Scan for the cell matching the given text and deliver its [x, y] coordinate at center. 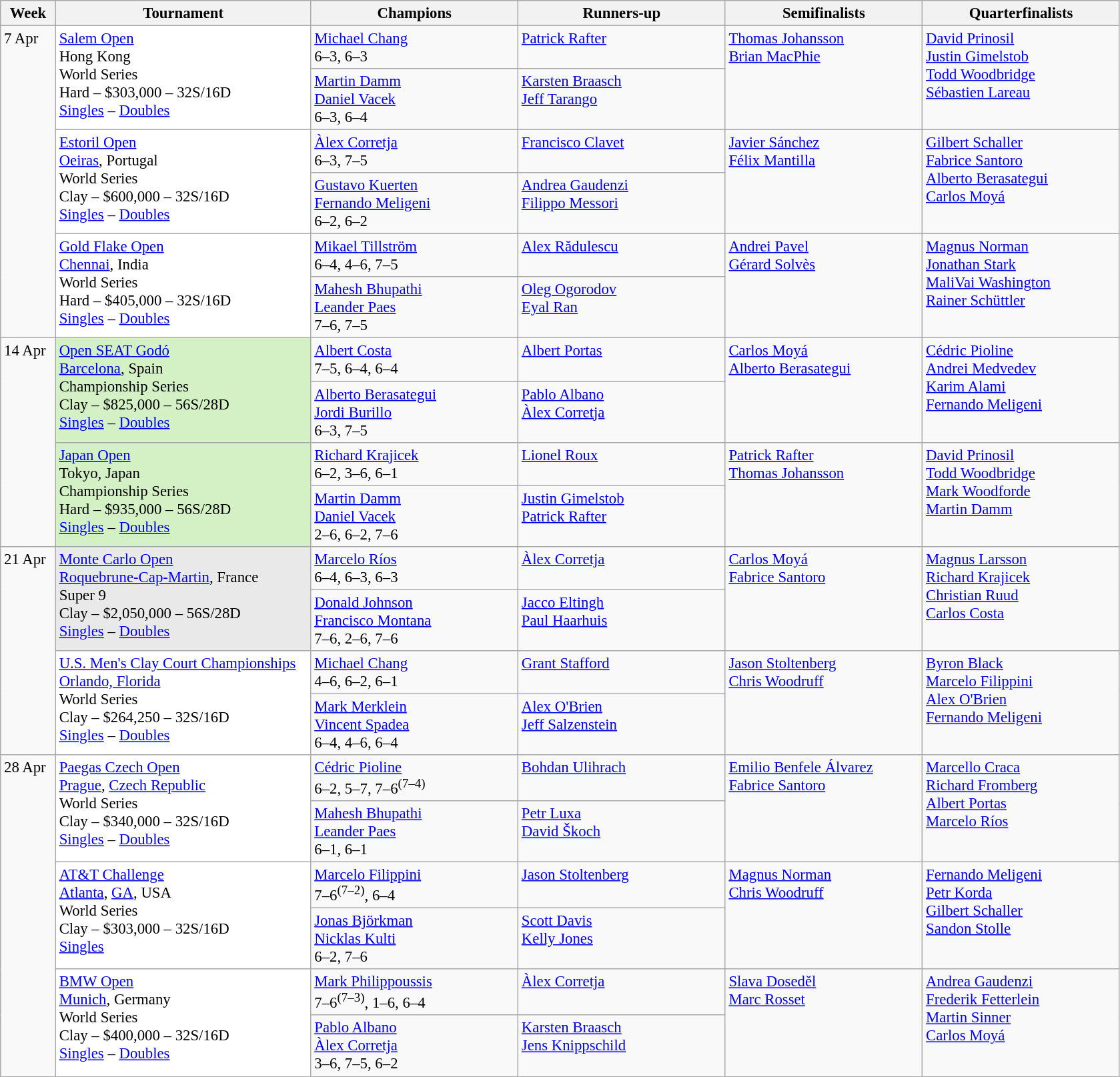
Jason Stoltenberg [622, 886]
Salem OpenHong KongWorld SeriesHard – $303,000 – 32S/16D Singles – Doubles [183, 78]
Jason Stoltenberg Chris Woodruff [824, 703]
Javier Sánchez Félix Mantilla [824, 182]
Lionel Roux [622, 464]
Scott Davis Kelly Jones [622, 939]
28 Apr [28, 916]
Champions [415, 13]
Albert Portas [622, 360]
Àlex Corretja 6–3, 7–5 [415, 152]
Jacco Eltingh Paul Haarhuis [622, 620]
AT&T ChallengeAtlanta, GA, USAWorld SeriesClay – $303,000 – 32S/16D Singles [183, 916]
Mikael Tillström 6–4, 4–6, 7–5 [415, 256]
Petr Luxa David Škoch [622, 832]
21 Apr [28, 650]
Patrick Rafter Thomas Johansson [824, 494]
Michael Chang 4–6, 6–2, 6–1 [415, 672]
Mark Merklein Vincent Spadea 6–4, 4–6, 6–4 [415, 724]
Semifinalists [824, 13]
Justin Gimelstob Patrick Rafter [622, 516]
Andrea Gaudenzi Filippo Messori [622, 203]
Pablo Albano Àlex Corretja [622, 412]
Gold Flake OpenChennai, IndiaWorld SeriesHard – $405,000 – 32S/16D Singles – Doubles [183, 286]
Magnus Norman Chris Woodruff [824, 916]
Alex Rădulescu [622, 256]
Fernando Meligeni Petr Korda Gilbert Schaller Sandon Stolle [1021, 916]
Pablo Albano Àlex Corretja 3–6, 7–5, 6–2 [415, 1046]
Paegas Czech OpenPrague, Czech RepublicWorld SeriesClay – $340,000 – 32S/16D Singles – Doubles [183, 808]
Francisco Clavet [622, 152]
Martin Damm Daniel Vacek 6–3, 6–4 [415, 99]
Jonas Björkman Nicklas Kulti 6–2, 7–6 [415, 939]
Karsten Braasch Jeff Tarango [622, 99]
Monte Carlo OpenRoquebrune-Cap-Martin, FranceSuper 9Clay – $2,050,000 – 56S/28D Singles – Doubles [183, 598]
Open SEAT GodóBarcelona, SpainChampionship SeriesClay – $825,000 – 56S/28D Singles – Doubles [183, 390]
Japan OpenTokyo, JapanChampionship SeriesHard – $935,000 – 56S/28D Singles – Doubles [183, 494]
Albert Costa 7–5, 6–4, 6–4 [415, 360]
Andrea Gaudenzi Frederik Fetterlein Martin Sinner Carlos Moyá [1021, 1023]
Martin Damm Daniel Vacek 2–6, 6–2, 7–6 [415, 516]
Marcelo Filippini 7–6(7–2), 6–4 [415, 886]
Gustavo Kuerten Fernando Meligeni 6–2, 6–2 [415, 203]
Michael Chang 6–3, 6–3 [415, 48]
David Prinosil Justin Gimelstob Todd Woodbridge Sébastien Lareau [1021, 78]
Mark Philippoussis 7–6(7–3), 1–6, 6–4 [415, 992]
Karsten Braasch Jens Knippschild [622, 1046]
Cédric Pioline Andrei Medvedev Karim Alami Fernando Meligeni [1021, 390]
BMW OpenMunich, GermanyWorld SeriesClay – $400,000 – 32S/16D Singles – Doubles [183, 1023]
Alex O'Brien Jeff Salzenstein [622, 724]
Tournament [183, 13]
7 Apr [28, 183]
Gilbert Schaller Fabrice Santoro Alberto Berasategui Carlos Moyá [1021, 182]
Marcello Craca Richard Fromberg Albert Portas Marcelo Ríos [1021, 808]
Thomas Johansson Brian MacPhie [824, 78]
Grant Stafford [622, 672]
Mahesh Bhupathi Leander Paes 6–1, 6–1 [415, 832]
Donald Johnson Francisco Montana 7–6, 2–6, 7–6 [415, 620]
Quarterfinalists [1021, 13]
Marcelo Ríos 6–4, 6–3, 6–3 [415, 568]
Patrick Rafter [622, 48]
Magnus Larsson Richard Krajicek Christian Ruud Carlos Costa [1021, 598]
Alberto Berasategui Jordi Burillo 6–3, 7–5 [415, 412]
Emilio Benfele Álvarez Fabrice Santoro [824, 808]
Week [28, 13]
Carlos Moyá Alberto Berasategui [824, 390]
14 Apr [28, 442]
U.S. Men's Clay Court ChampionshipsOrlando, FloridaWorld SeriesClay – $264,250 – 32S/16D Singles – Doubles [183, 703]
Magnus Norman Jonathan Stark MaliVai Washington Rainer Schüttler [1021, 286]
Andrei Pavel Gérard Solvès [824, 286]
Bohdan Ulihrach [622, 778]
Richard Krajicek 6–2, 3–6, 6–1 [415, 464]
Estoril OpenOeiras, PortugalWorld SeriesClay – $600,000 – 32S/16D Singles – Doubles [183, 182]
David Prinosil Todd Woodbridge Mark Woodforde Martin Damm [1021, 494]
Carlos Moyá Fabrice Santoro [824, 598]
Oleg Ogorodov Eyal Ran [622, 308]
Mahesh Bhupathi Leander Paes 7–6, 7–5 [415, 308]
Runners-up [622, 13]
Byron Black Marcelo Filippini Alex O'Brien Fernando Meligeni [1021, 703]
Slava Doseděl Marc Rosset [824, 1023]
Cédric Pioline 6–2, 5–7, 7–6(7–4) [415, 778]
